Determine the (x, y) coordinate at the center of the cell enclosing the given text.  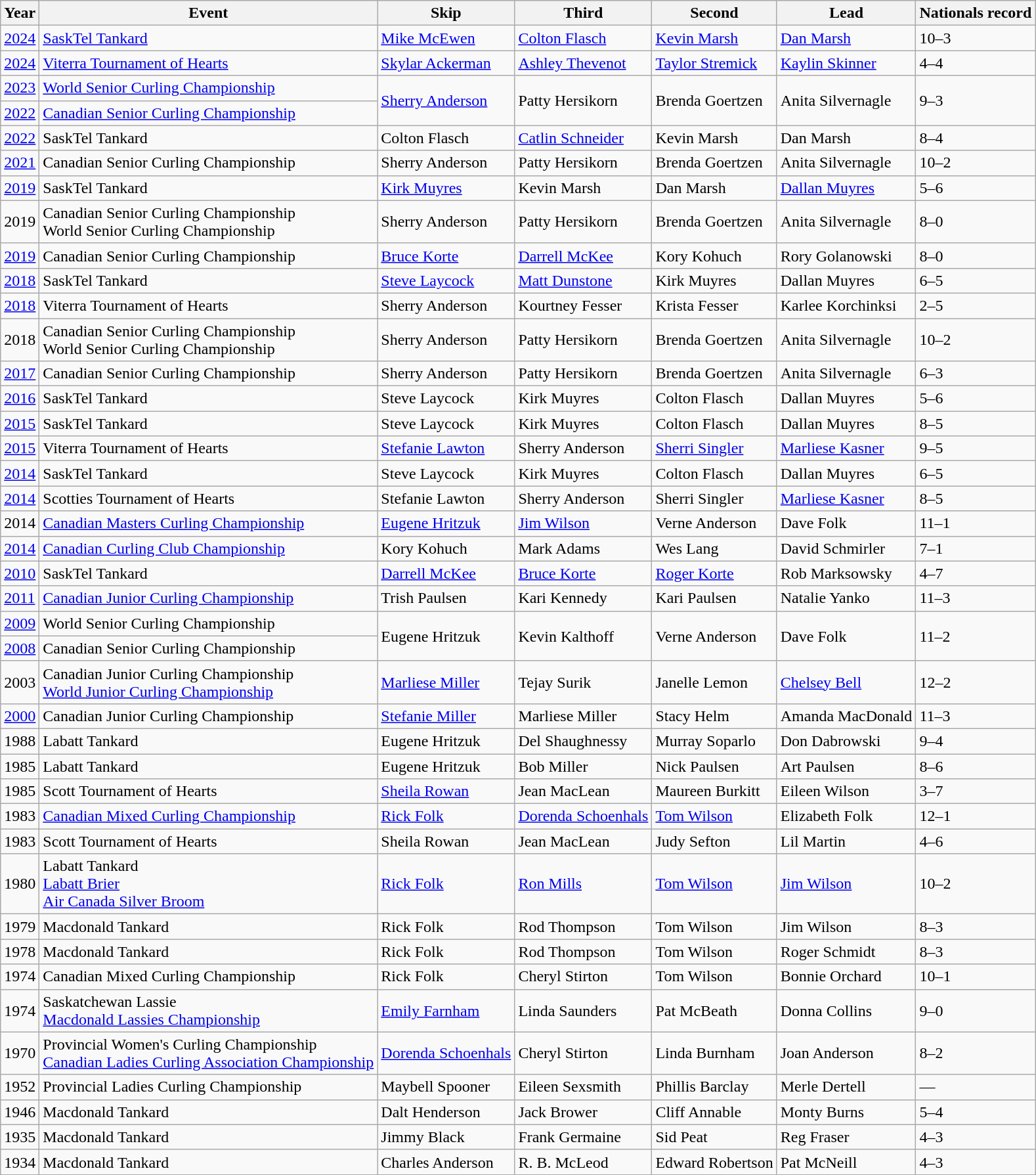
2000 (20, 716)
5–4 (976, 1112)
Sid Peat (714, 1137)
Roger Korte (714, 573)
Amanda MacDonald (846, 716)
12–1 (976, 816)
2011 (20, 598)
1934 (20, 1162)
Elizabeth Folk (846, 816)
Nationals record (976, 13)
4–6 (976, 841)
2017 (20, 374)
Stacy Helm (714, 716)
Matt Dunstone (583, 280)
2008 (20, 648)
Catlin Schneider (583, 138)
8–6 (976, 766)
Kari Paulsen (714, 598)
9–3 (976, 100)
1952 (20, 1087)
2–5 (976, 305)
Labatt TankardLabatt BrierAir Canada Silver Broom (209, 884)
1979 (20, 927)
Taylor Stremick (714, 63)
Natalie Yanko (846, 598)
10–1 (976, 977)
Phillis Barclay (714, 1087)
Murray Soparlo (714, 741)
Reg Fraser (846, 1137)
Joan Anderson (846, 1053)
2023 (20, 88)
Bob Miller (583, 766)
4–7 (976, 573)
Second (714, 13)
1978 (20, 952)
2003 (20, 682)
David Schmirler (846, 548)
Saskatchewan LassieMacdonald Lassies Championship (209, 1010)
Pat McNeill (846, 1162)
Bonnie Orchard (846, 977)
Lead (846, 13)
Eileen Sexsmith (583, 1087)
Maureen Burkitt (714, 791)
Scotties Tournament of Hearts (209, 499)
Kari Kennedy (583, 598)
1988 (20, 741)
2009 (20, 623)
3–7 (976, 791)
Donna Collins (846, 1010)
Nick Paulsen (714, 766)
Event (209, 13)
Charles Anderson (446, 1162)
9–4 (976, 741)
Eileen Wilson (846, 791)
Maybell Spooner (446, 1087)
Canadian Curling Club Championship (209, 548)
Pat McBeath (714, 1010)
Third (583, 13)
Skylar Ackerman (446, 63)
8–2 (976, 1053)
Cliff Annable (714, 1112)
2010 (20, 573)
Rob Marksowsky (846, 573)
10–3 (976, 38)
9–0 (976, 1010)
Linda Saunders (583, 1010)
Year (20, 13)
R. B. McLeod (583, 1162)
Monty Burns (846, 1112)
Judy Sefton (714, 841)
Jack Brower (583, 1112)
Edward Robertson (714, 1162)
Chelsey Bell (846, 682)
Kourtney Fesser (583, 305)
Ashley Thevenot (583, 63)
Provincial Women's Curling ChampionshipCanadian Ladies Curling Association Championship (209, 1053)
Emily Farnham (446, 1010)
Lil Martin (846, 841)
Karlee Korchinksi (846, 305)
8–4 (976, 138)
2021 (20, 163)
Trish Paulsen (446, 598)
4–4 (976, 63)
1970 (20, 1053)
Skip (446, 13)
Frank Germaine (583, 1137)
Stefanie Miller (446, 716)
Mark Adams (583, 548)
12–2 (976, 682)
Canadian Masters Curling Championship (209, 523)
Dalt Henderson (446, 1112)
Don Dabrowski (846, 741)
Krista Fesser (714, 305)
Jimmy Black (446, 1137)
Tejay Surik (583, 682)
Kevin Kalthoff (583, 636)
11–1 (976, 523)
11–2 (976, 636)
Canadian Junior Curling ChampionshipWorld Junior Curling Championship (209, 682)
Kaylin Skinner (846, 63)
— (976, 1087)
1980 (20, 884)
Rory Golanowski (846, 255)
Art Paulsen (846, 766)
Provincial Ladies Curling Championship (209, 1087)
Ron Mills (583, 884)
9–5 (976, 449)
Del Shaughnessy (583, 741)
Roger Schmidt (846, 952)
7–1 (976, 548)
1935 (20, 1137)
Mike McEwen (446, 38)
Wes Lang (714, 548)
1946 (20, 1112)
Merle Dertell (846, 1087)
Janelle Lemon (714, 682)
6–3 (976, 374)
Linda Burnham (714, 1053)
2016 (20, 399)
